Return the [X, Y] coordinate for the center point of the cell that contains the specified text.  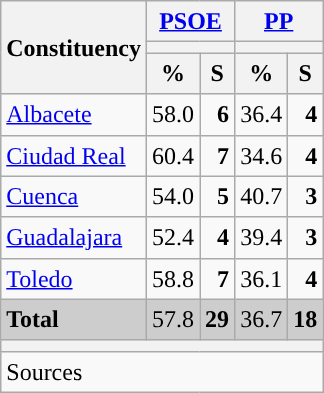
18 [306, 320]
57.8 [172, 320]
34.6 [262, 156]
PSOE [190, 22]
39.4 [262, 238]
PP [279, 22]
36.4 [262, 114]
6 [218, 114]
58.0 [172, 114]
54.0 [172, 196]
36.1 [262, 278]
58.8 [172, 278]
5 [218, 196]
Sources [162, 372]
Guadalajara [74, 238]
52.4 [172, 238]
40.7 [262, 196]
Albacete [74, 114]
Total [74, 320]
60.4 [172, 156]
Ciudad Real [74, 156]
36.7 [262, 320]
29 [218, 320]
Toledo [74, 278]
Cuenca [74, 196]
Constituency [74, 48]
